Determine the [X, Y] coordinate at the center of the cell enclosing the given text.  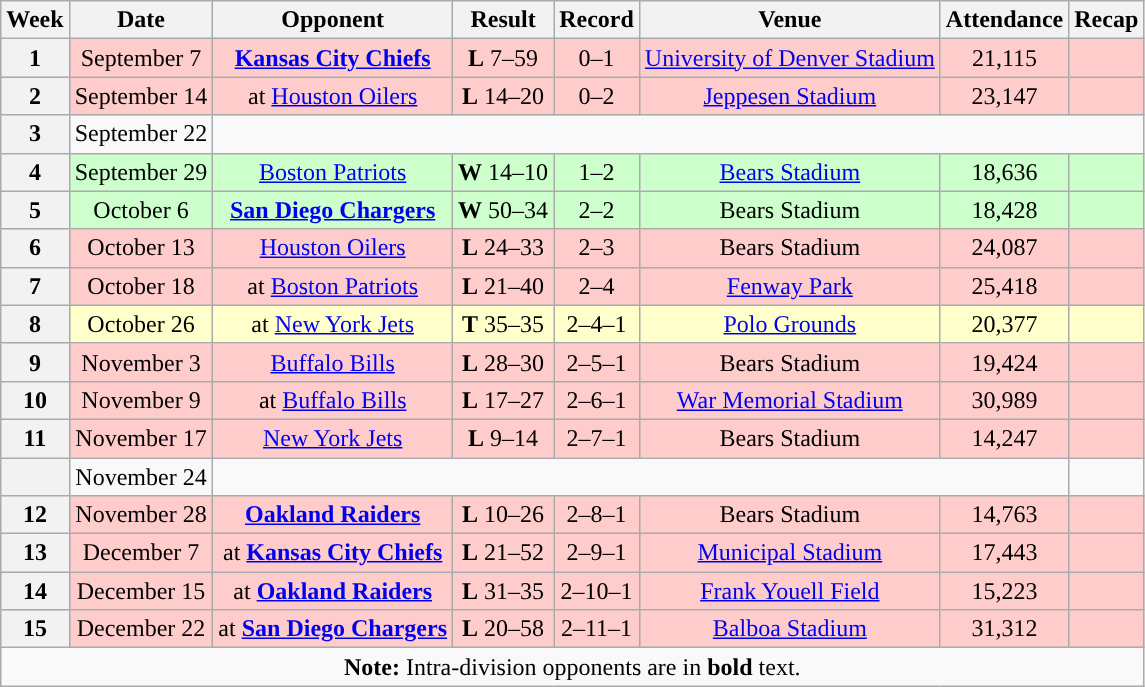
L 21–52 [504, 553]
2–10–1 [597, 591]
September 29 [141, 172]
Week [35, 20]
November 24 [141, 477]
2–4 [597, 286]
December 15 [141, 591]
at New York Jets [333, 324]
Record [597, 20]
2–5–1 [597, 362]
University of Denver Stadium [790, 58]
Kansas City Chiefs [333, 58]
October 13 [141, 248]
2–7–1 [597, 438]
November 28 [141, 515]
Municipal Stadium [790, 553]
2–2 [597, 210]
24,087 [1004, 248]
War Memorial Stadium [790, 400]
14,247 [1004, 438]
at San Diego Chargers [333, 629]
15 [35, 629]
9 [35, 362]
December 7 [141, 553]
Fenway Park [790, 286]
0–2 [597, 96]
4 [35, 172]
at Boston Patriots [333, 286]
L 24–33 [504, 248]
Polo Grounds [790, 324]
L 9–14 [504, 438]
21,115 [1004, 58]
Date [141, 20]
Recap [1106, 20]
L 21–40 [504, 286]
San Diego Chargers [333, 210]
Opponent [333, 20]
New York Jets [333, 438]
W 14–10 [504, 172]
L 17–27 [504, 400]
at Buffalo Bills [333, 400]
2–8–1 [597, 515]
2–11–1 [597, 629]
November 3 [141, 362]
Balboa Stadium [790, 629]
8 [35, 324]
25,418 [1004, 286]
December 22 [141, 629]
Venue [790, 20]
Frank Youell Field [790, 591]
15,223 [1004, 591]
5 [35, 210]
2–6–1 [597, 400]
L 31–35 [504, 591]
L 7–59 [504, 58]
November 17 [141, 438]
L 28–30 [504, 362]
Result [504, 20]
7 [35, 286]
18,428 [1004, 210]
14 [35, 591]
Attendance [1004, 20]
W 50–34 [504, 210]
1 [35, 58]
L 14–20 [504, 96]
October 26 [141, 324]
2–3 [597, 248]
at Kansas City Chiefs [333, 553]
2 [35, 96]
30,989 [1004, 400]
Boston Patriots [333, 172]
Jeppesen Stadium [790, 96]
October 18 [141, 286]
L 10–26 [504, 515]
3 [35, 134]
12 [35, 515]
20,377 [1004, 324]
September 22 [141, 134]
19,424 [1004, 362]
18,636 [1004, 172]
L 20–58 [504, 629]
T 35–35 [504, 324]
October 6 [141, 210]
Buffalo Bills [333, 362]
Oakland Raiders [333, 515]
11 [35, 438]
0–1 [597, 58]
2–9–1 [597, 553]
1–2 [597, 172]
6 [35, 248]
September 7 [141, 58]
at Oakland Raiders [333, 591]
Note: Intra-division opponents are in bold text. [572, 667]
Houston Oilers [333, 248]
23,147 [1004, 96]
17,443 [1004, 553]
September 14 [141, 96]
at Houston Oilers [333, 96]
14,763 [1004, 515]
31,312 [1004, 629]
November 9 [141, 400]
13 [35, 553]
10 [35, 400]
2–4–1 [597, 324]
